Provide the (X, Y) coordinate of the cell's center where the given text is located.  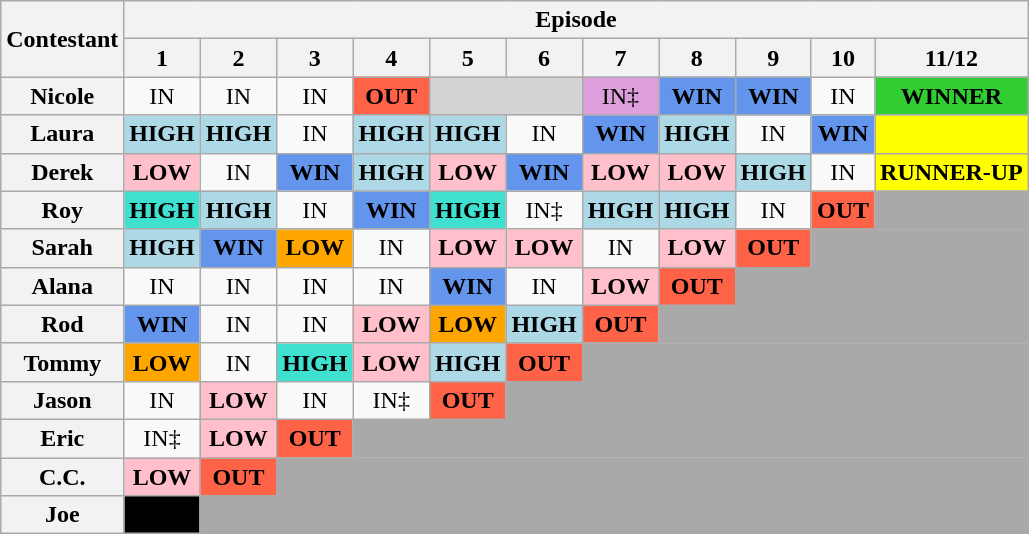
Roy (62, 210)
5 (467, 58)
Contestant (62, 39)
Nicole (62, 96)
9 (773, 58)
Tommy (62, 362)
6 (544, 58)
11/12 (952, 58)
WINNER (952, 96)
Alana (62, 286)
Rod (62, 324)
8 (697, 58)
Joe (62, 515)
4 (391, 58)
Sarah (62, 248)
C.C. (62, 477)
Jason (62, 400)
7 (620, 58)
2 (238, 58)
10 (842, 58)
Eric (62, 438)
Laura (62, 134)
Episode (576, 20)
RUNNER-UP (952, 172)
3 (315, 58)
1 (162, 58)
Derek (62, 172)
